Provide the (x, y) coordinate of the cell's center where the given text is located.  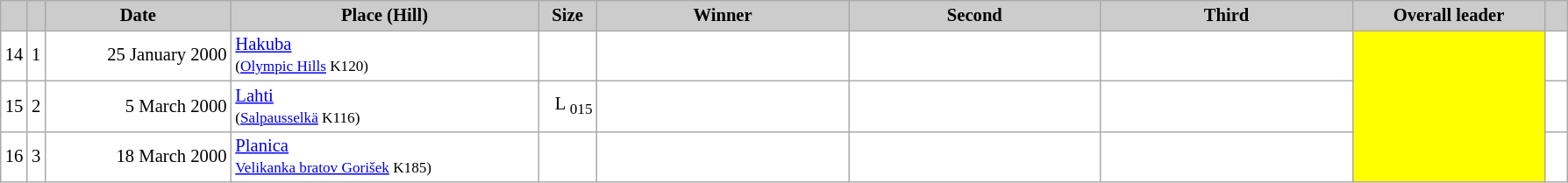
L 015 (568, 106)
5 March 2000 (138, 106)
15 (14, 106)
14 (14, 55)
3 (36, 157)
Lahti(Salpausselkä K116) (384, 106)
Winner (723, 15)
Hakuba(Olympic Hills K120) (384, 55)
Second (975, 15)
Date (138, 15)
25 January 2000 (138, 55)
Place (Hill) (384, 15)
2 (36, 106)
16 (14, 157)
Third (1226, 15)
18 March 2000 (138, 157)
1 (36, 55)
Size (568, 15)
Overall leader (1449, 15)
PlanicaVelikanka bratov Gorišek K185) (384, 157)
